Output the [x, y] coordinate of the center of the cell containing the given text.  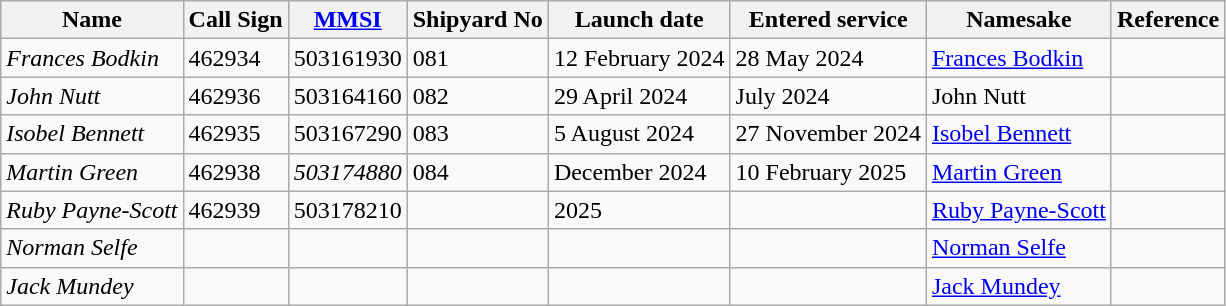
5 August 2024 [639, 134]
Launch date [639, 20]
Name [92, 20]
503167290 [348, 134]
462935 [236, 134]
10 February 2025 [828, 172]
462939 [236, 210]
084 [478, 172]
27 November 2024 [828, 134]
503164160 [348, 96]
Shipyard No [478, 20]
29 April 2024 [639, 96]
462934 [236, 58]
503161930 [348, 58]
Call Sign [236, 20]
462938 [236, 172]
December 2024 [639, 172]
081 [478, 58]
083 [478, 134]
Reference [1168, 20]
MMSI [348, 20]
Namesake [1018, 20]
462936 [236, 96]
12 February 2024 [639, 58]
2025 [639, 210]
082 [478, 96]
July 2024 [828, 96]
28 May 2024 [828, 58]
503178210 [348, 210]
503174880 [348, 172]
Entered service [828, 20]
